Output the [x, y] coordinate of the center of the cell containing the given text.  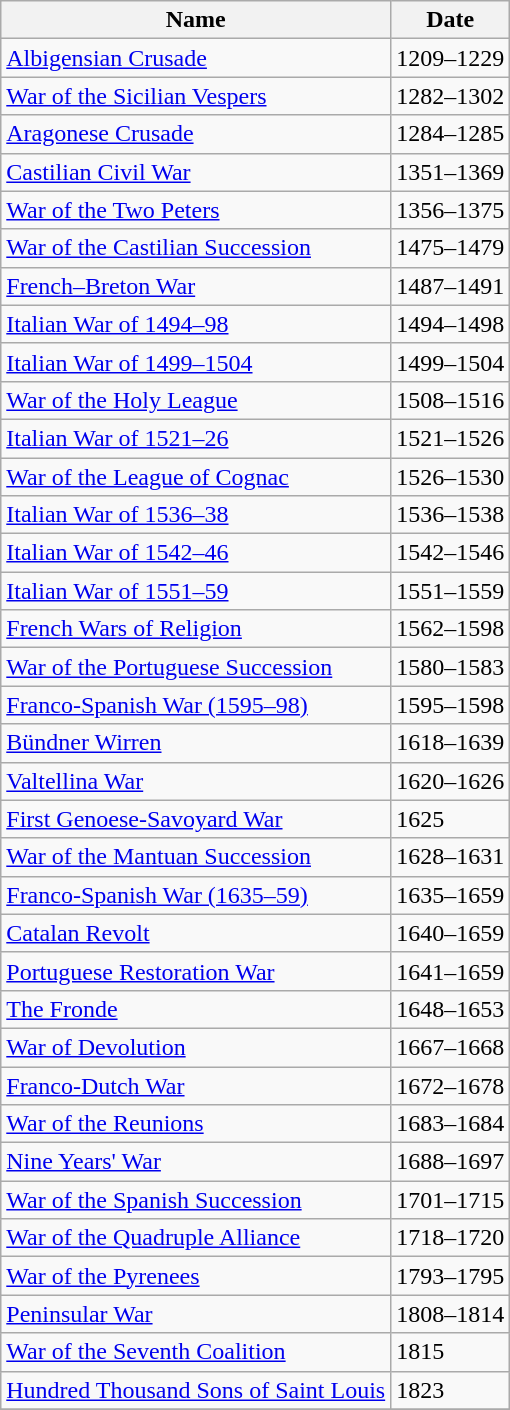
1580–1583 [450, 667]
1620–1626 [450, 781]
1551–1559 [450, 591]
1494–1498 [450, 324]
Valtellina War [196, 781]
War of the Pyrenees [196, 1276]
War of the Two Peters [196, 210]
War of the League of Cognac [196, 477]
Peninsular War [196, 1314]
Catalan Revolt [196, 933]
War of the Seventh Coalition [196, 1352]
1815 [450, 1352]
1628–1631 [450, 857]
1635–1659 [450, 895]
Albigensian Crusade [196, 58]
Aragonese Crusade [196, 134]
1683–1684 [450, 1124]
1487–1491 [450, 286]
War of the Sicilian Vespers [196, 96]
Portuguese Restoration War [196, 971]
1499–1504 [450, 362]
War of the Mantuan Succession [196, 857]
1508–1516 [450, 400]
1562–1598 [450, 629]
War of Devolution [196, 1047]
Hundred Thousand Sons of Saint Louis [196, 1390]
Italian War of 1521–26 [196, 438]
1209–1229 [450, 58]
War of the Castilian Succession [196, 248]
Name [196, 20]
1641–1659 [450, 971]
First Genoese-Savoyard War [196, 819]
1542–1546 [450, 553]
Date [450, 20]
1672–1678 [450, 1085]
1688–1697 [450, 1162]
1595–1598 [450, 705]
War of the Holy League [196, 400]
War of the Reunions [196, 1124]
1823 [450, 1390]
1648–1653 [450, 1009]
1521–1526 [450, 438]
Italian War of 1542–46 [196, 553]
Castilian Civil War [196, 172]
1284–1285 [450, 134]
1536–1538 [450, 515]
Franco-Dutch War [196, 1085]
1808–1814 [450, 1314]
1718–1720 [450, 1238]
1475–1479 [450, 248]
1625 [450, 819]
1526–1530 [450, 477]
The Fronde [196, 1009]
Italian War of 1551–59 [196, 591]
French Wars of Religion [196, 629]
War of the Quadruple Alliance [196, 1238]
Italian War of 1494–98 [196, 324]
Franco-Spanish War (1635–59) [196, 895]
1351–1369 [450, 172]
1667–1668 [450, 1047]
Bündner Wirren [196, 743]
1356–1375 [450, 210]
War of the Spanish Succession [196, 1200]
1640–1659 [450, 933]
1701–1715 [450, 1200]
1618–1639 [450, 743]
War of the Portuguese Succession [196, 667]
French–Breton War [196, 286]
Italian War of 1536–38 [196, 515]
1793–1795 [450, 1276]
Franco-Spanish War (1595–98) [196, 705]
Italian War of 1499–1504 [196, 362]
1282–1302 [450, 96]
Nine Years' War [196, 1162]
